Return the [x, y] coordinate for the center point of the cell that contains the specified text.  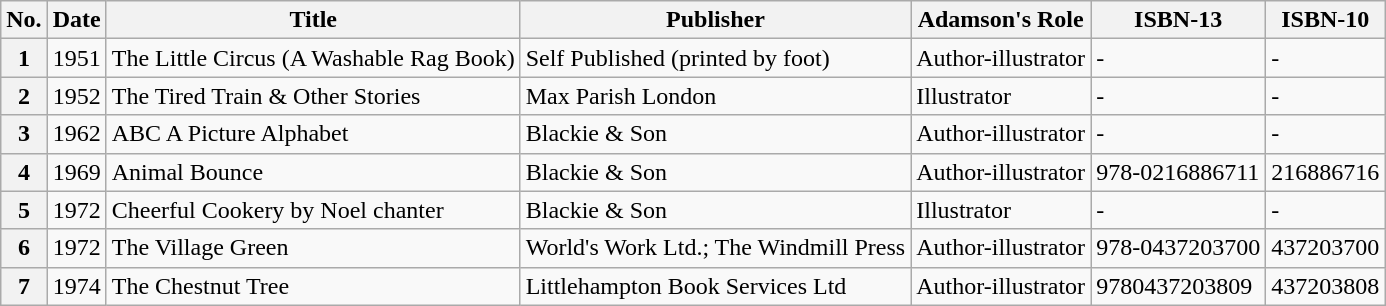
The Village Green [313, 248]
Title [313, 20]
1962 [76, 134]
7 [24, 286]
World's Work Ltd.; The Windmill Press [716, 248]
216886716 [1326, 172]
The Little Circus (A Washable Rag Book) [313, 58]
The Chestnut Tree [313, 286]
Cheerful Cookery by Noel chanter [313, 210]
978-0437203700 [1178, 248]
437203808 [1326, 286]
2 [24, 96]
1952 [76, 96]
3 [24, 134]
Self Published (printed by foot) [716, 58]
Littlehampton Book Services Ltd [716, 286]
Publisher [716, 20]
9780437203809 [1178, 286]
Adamson's Role [1001, 20]
4 [24, 172]
978-0216886711 [1178, 172]
ISBN-10 [1326, 20]
Date [76, 20]
Animal Bounce [313, 172]
1951 [76, 58]
1 [24, 58]
The Tired Train & Other Stories [313, 96]
437203700 [1326, 248]
ABC A Picture Alphabet [313, 134]
5 [24, 210]
Max Parish London [716, 96]
No. [24, 20]
ISBN-13 [1178, 20]
1969 [76, 172]
1974 [76, 286]
6 [24, 248]
